Extract the (X, Y) coordinate from the center of the cell holding the provided text.  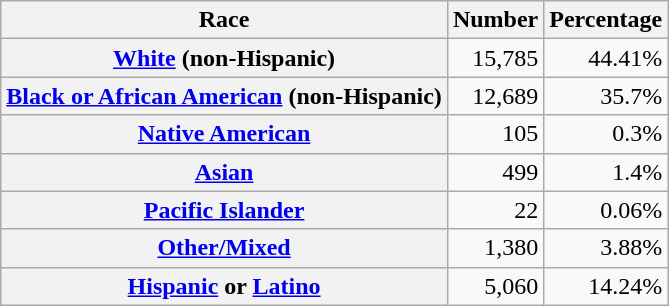
Asian (224, 172)
1,380 (495, 248)
3.88% (606, 248)
Black or African American (non-Hispanic) (224, 96)
105 (495, 134)
Pacific Islander (224, 210)
White (non-Hispanic) (224, 58)
22 (495, 210)
Race (224, 20)
0.06% (606, 210)
Percentage (606, 20)
14.24% (606, 286)
5,060 (495, 286)
15,785 (495, 58)
499 (495, 172)
Other/Mixed (224, 248)
0.3% (606, 134)
12,689 (495, 96)
Native American (224, 134)
1.4% (606, 172)
Hispanic or Latino (224, 286)
35.7% (606, 96)
44.41% (606, 58)
Number (495, 20)
